Find where the given text appears and provide that cell's center as [x, y] coordinate. 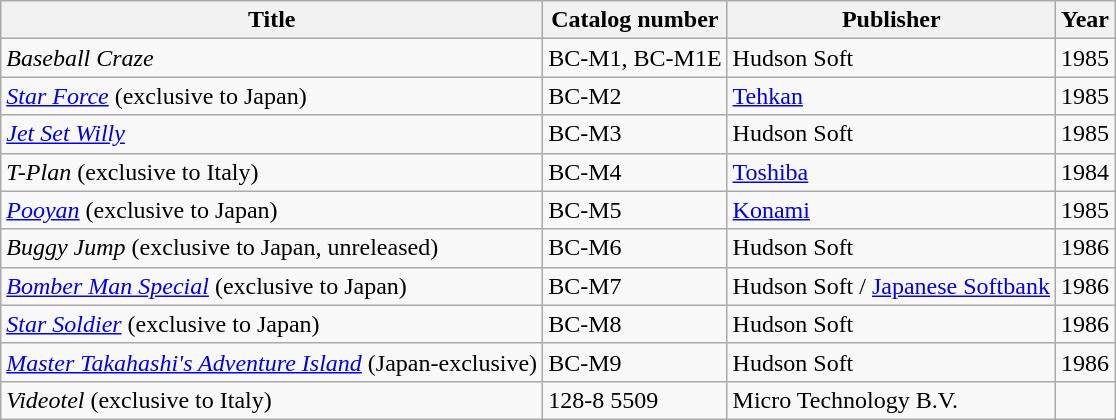
BC-M5 [635, 210]
Baseball Craze [272, 58]
Buggy Jump (exclusive to Japan, unreleased) [272, 248]
Jet Set Willy [272, 134]
BC-M9 [635, 362]
Publisher [891, 20]
Catalog number [635, 20]
1984 [1084, 172]
Konami [891, 210]
Toshiba [891, 172]
Hudson Soft / Japanese Softbank [891, 286]
Star Force (exclusive to Japan) [272, 96]
Videotel (exclusive to Italy) [272, 400]
128-8 5509 [635, 400]
Year [1084, 20]
Tehkan [891, 96]
Title [272, 20]
T-Plan (exclusive to Italy) [272, 172]
BC-M7 [635, 286]
Bomber Man Special (exclusive to Japan) [272, 286]
Star Soldier (exclusive to Japan) [272, 324]
BC-M4 [635, 172]
BC-M3 [635, 134]
Pooyan (exclusive to Japan) [272, 210]
Master Takahashi's Adventure Island (Japan-exclusive) [272, 362]
BC-M6 [635, 248]
BC-M8 [635, 324]
BC-M2 [635, 96]
Micro Technology B.V. [891, 400]
BC-M1, BC-M1E [635, 58]
